Search for the cell housing the specified text and yield its [x, y] center coordinate. 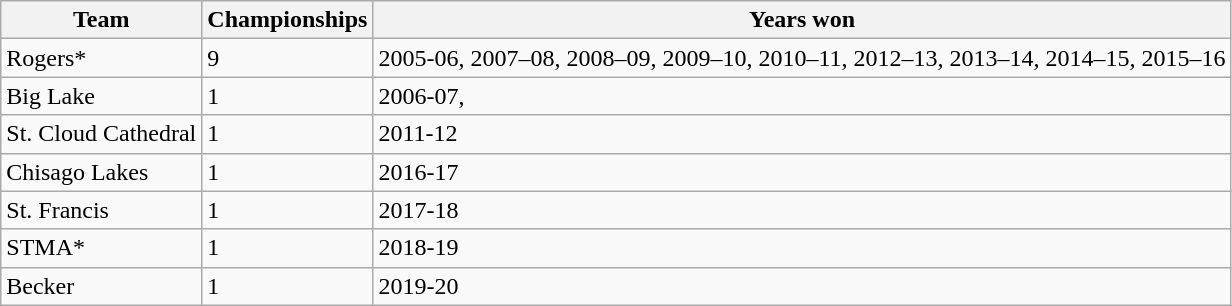
2019-20 [802, 286]
2006-07, [802, 96]
Big Lake [102, 96]
St. Francis [102, 210]
St. Cloud Cathedral [102, 134]
Years won [802, 20]
2016-17 [802, 172]
Rogers* [102, 58]
2005-06, 2007–08, 2008–09, 2009–10, 2010–11, 2012–13, 2013–14, 2014–15, 2015–16 [802, 58]
2018-19 [802, 248]
2011-12 [802, 134]
Chisago Lakes [102, 172]
Championships [288, 20]
STMA* [102, 248]
2017-18 [802, 210]
9 [288, 58]
Team [102, 20]
Becker [102, 286]
